For the text-containing cell, return its midpoint in (X, Y) coordinate format. 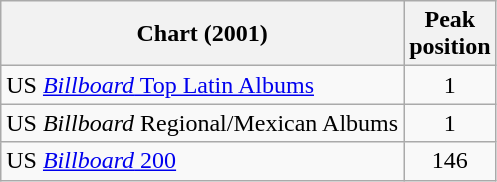
Chart (2001) (202, 34)
US Billboard Top Latin Albums (202, 85)
US Billboard 200 (202, 161)
US Billboard Regional/Mexican Albums (202, 123)
146 (450, 161)
Peakposition (450, 34)
